Identify which cell holds the provided text, then report its [X, Y] central coordinate. 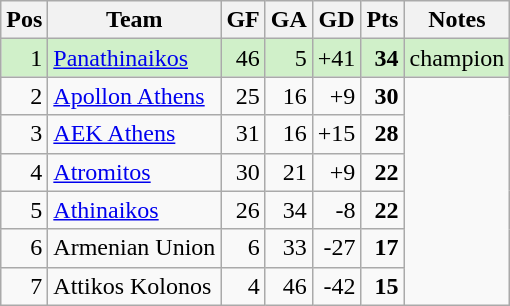
+15 [336, 134]
17 [382, 248]
GD [336, 20]
2 [24, 96]
champion [457, 58]
Armenian Union [134, 248]
GA [288, 20]
GF [243, 20]
AEK Athens [134, 134]
26 [243, 210]
Athinaikos [134, 210]
Atromitos [134, 172]
Notes [457, 20]
33 [288, 248]
Pos [24, 20]
1 [24, 58]
-42 [336, 286]
7 [24, 286]
+41 [336, 58]
3 [24, 134]
Attikos Kolonos [134, 286]
-8 [336, 210]
Panathinaikos [134, 58]
-27 [336, 248]
15 [382, 286]
28 [382, 134]
Apollon Athens [134, 96]
25 [243, 96]
21 [288, 172]
31 [243, 134]
Pts [382, 20]
Team [134, 20]
